Capture the cell that displays the provided text and extract its [X, Y] central coordinate. 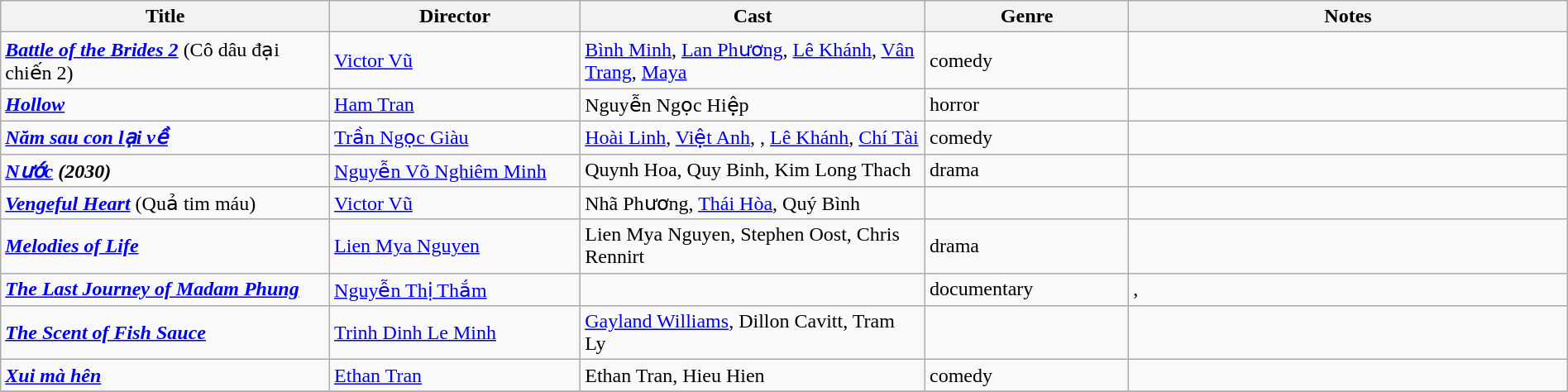
Lien Mya Nguyen, Stephen Oost, Chris Rennirt [753, 246]
Hollow [165, 105]
Ethan Tran [455, 375]
The Scent of Fish Sauce [165, 332]
Nguyễn Võ Nghiêm Minh [455, 170]
Notes [1348, 17]
Hoài Linh, Việt Anh, , Lê Khánh, Chí Tài [753, 137]
Genre [1026, 17]
Xui mà hên [165, 375]
, [1348, 289]
Năm sau con lại về [165, 137]
Vengeful Heart (Quả tim máu) [165, 203]
Bình Minh, Lan Phương, Lê Khánh, Vân Trang, Maya [753, 60]
Cast [753, 17]
Nhã Phương, Thái Hòa, Quý Bình [753, 203]
The Last Journey of Madam Phung [165, 289]
documentary [1026, 289]
Melodies of Life [165, 246]
Nước (2030) [165, 170]
Ham Tran [455, 105]
Title [165, 17]
Ethan Tran, Hieu Hien [753, 375]
horror [1026, 105]
Battle of the Brides 2 (Cô dâu đại chiến 2) [165, 60]
Nguyễn Thị Thắm [455, 289]
Trần Ngọc Giàu [455, 137]
Nguyễn Ngọc Hiệp [753, 105]
Director [455, 17]
Quynh Hoa, Quy Binh, Kim Long Thach [753, 170]
Gayland Williams, Dillon Cavitt, Tram Ly [753, 332]
Lien Mya Nguyen [455, 246]
Trinh Dinh Le Minh [455, 332]
